Detect which cell encompasses the target text, then output its (x, y) center coordinate. 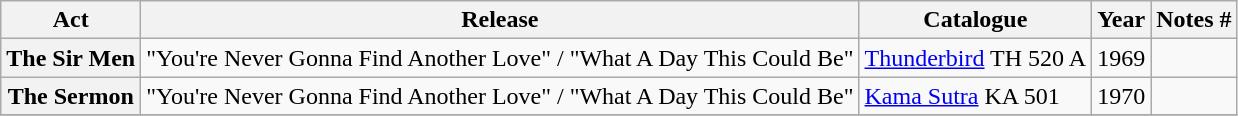
The Sermon (71, 96)
Kama Sutra KA 501 (976, 96)
Catalogue (976, 20)
Year (1122, 20)
The Sir Men (71, 58)
1969 (1122, 58)
Release (500, 20)
Act (71, 20)
Notes # (1194, 20)
1970 (1122, 96)
Thunderbird TH 520 A (976, 58)
